From the cell containing the given text, extract its center point as [X, Y] coordinate. 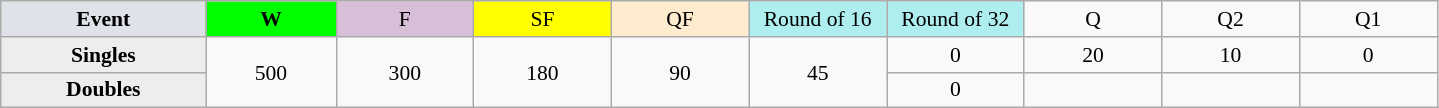
500 [271, 72]
300 [405, 72]
20 [1093, 55]
45 [818, 72]
SF [543, 19]
Round of 16 [818, 19]
Q1 [1368, 19]
W [271, 19]
90 [680, 72]
Round of 32 [955, 19]
F [405, 19]
Event [104, 19]
QF [680, 19]
Q [1093, 19]
180 [543, 72]
Q2 [1231, 19]
10 [1231, 55]
Doubles [104, 90]
Singles [104, 55]
